Output the [X, Y] coordinate of the center of the cell containing the given text.  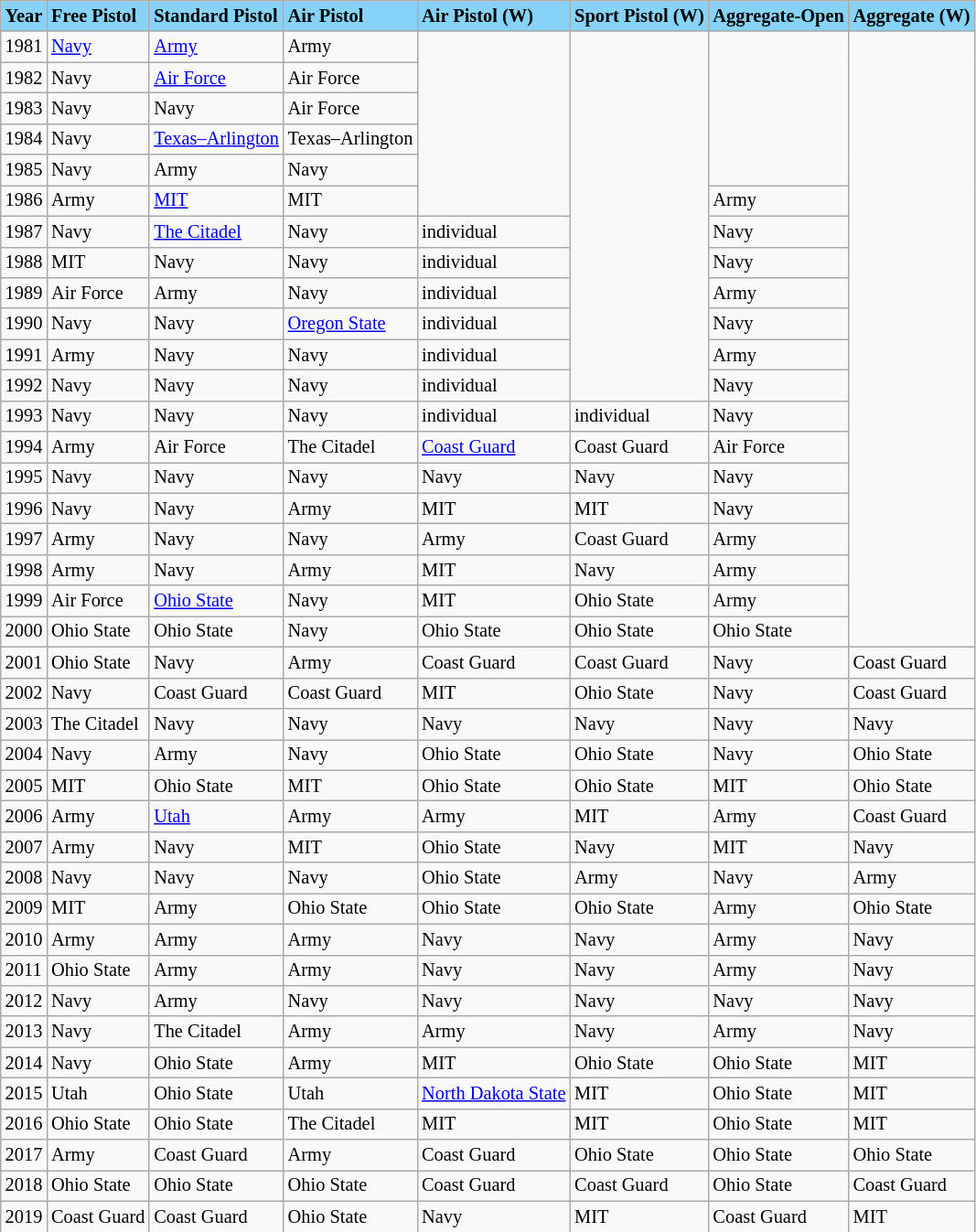
1986 [24, 200]
Year [24, 16]
2001 [24, 662]
1995 [24, 477]
1985 [24, 170]
Air Pistol (W) [494, 16]
1983 [24, 108]
1993 [24, 416]
2016 [24, 1124]
2004 [24, 755]
Free Pistol [98, 16]
2015 [24, 1093]
Oregon State [350, 324]
2011 [24, 970]
2005 [24, 786]
1994 [24, 447]
1981 [24, 47]
1997 [24, 539]
Aggregate-Open [779, 16]
1989 [24, 293]
1982 [24, 78]
2003 [24, 723]
2006 [24, 816]
1998 [24, 570]
2013 [24, 1032]
North Dakota State [494, 1093]
2010 [24, 939]
2017 [24, 1155]
Air Pistol [350, 16]
Sport Pistol (W) [638, 16]
2019 [24, 1216]
2000 [24, 631]
1996 [24, 509]
1988 [24, 262]
2009 [24, 908]
2012 [24, 1001]
Standard Pistol [216, 16]
2007 [24, 847]
2018 [24, 1185]
1992 [24, 385]
2008 [24, 878]
1990 [24, 324]
2002 [24, 693]
1987 [24, 231]
1991 [24, 355]
Aggregate (W) [912, 16]
2014 [24, 1063]
1999 [24, 601]
1984 [24, 139]
